Scan for the cell matching the given text and deliver its (x, y) coordinate at center. 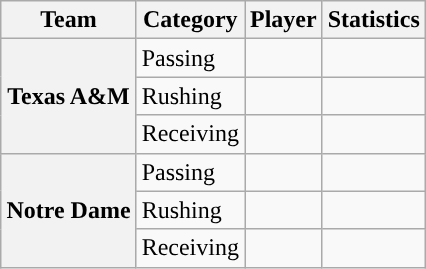
Statistics (374, 20)
Player (283, 20)
Notre Dame (68, 210)
Team (68, 20)
Category (190, 20)
Texas A&M (68, 96)
